From the cell containing the given text, extract its center point as [X, Y] coordinate. 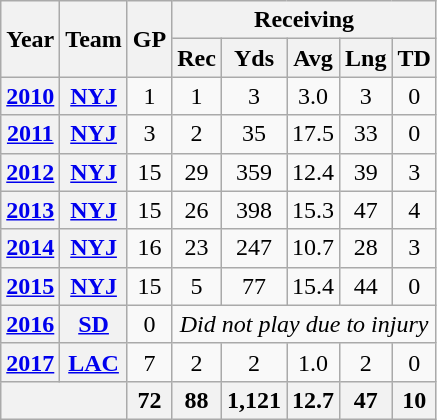
398 [254, 210]
TD [414, 58]
4 [414, 210]
16 [149, 248]
2012 [30, 172]
23 [197, 248]
29 [197, 172]
10 [414, 400]
28 [366, 248]
Year [30, 39]
2011 [30, 134]
Team [94, 39]
7 [149, 362]
33 [366, 134]
3.0 [312, 96]
1.0 [312, 362]
Avg [312, 58]
359 [254, 172]
247 [254, 248]
2010 [30, 96]
17.5 [312, 134]
10.7 [312, 248]
2014 [30, 248]
Lng [366, 58]
77 [254, 286]
15.4 [312, 286]
12.7 [312, 400]
5 [197, 286]
2017 [30, 362]
SD [94, 324]
1,121 [254, 400]
Rec [197, 58]
2013 [30, 210]
Receiving [304, 20]
2016 [30, 324]
72 [149, 400]
GP [149, 39]
Did not play due to injury [304, 324]
44 [366, 286]
15.3 [312, 210]
12.4 [312, 172]
LAC [94, 362]
35 [254, 134]
39 [366, 172]
26 [197, 210]
Yds [254, 58]
2015 [30, 286]
88 [197, 400]
